Pinpoint the cell where the given text exists, returning its [x, y] midpoint coordinate. 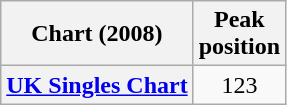
Peakposition [239, 34]
123 [239, 85]
UK Singles Chart [97, 85]
Chart (2008) [97, 34]
